Return the [x, y] coordinate for the center point of the cell that contains the specified text.  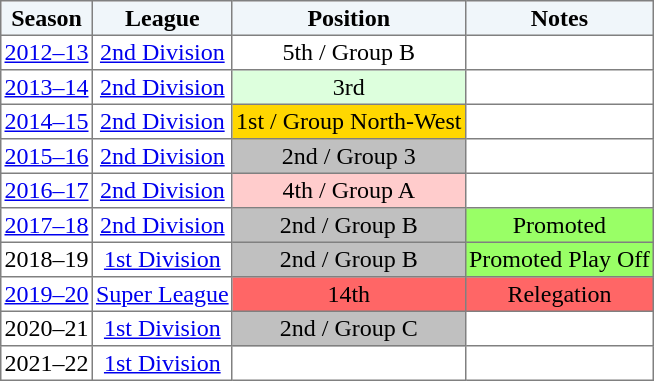
2020–21 [47, 328]
Season [47, 18]
2019–20 [47, 294]
Super League [162, 294]
Promoted [559, 225]
5th / Group B [348, 52]
1st / Group North-West [348, 121]
2017–18 [47, 225]
4th / Group A [348, 190]
Notes [559, 18]
2018–19 [47, 259]
3rd [348, 87]
League [162, 18]
2015–16 [47, 156]
2nd / Group C [348, 328]
14th [348, 294]
2016–17 [47, 190]
2nd / Group 3 [348, 156]
2021–22 [47, 363]
2012–13 [47, 52]
Position [348, 18]
Relegation [559, 294]
Promoted Play Off [559, 259]
2013–14 [47, 87]
2014–15 [47, 121]
